Provide the (X, Y) coordinate of the cell's center where the given text is located.  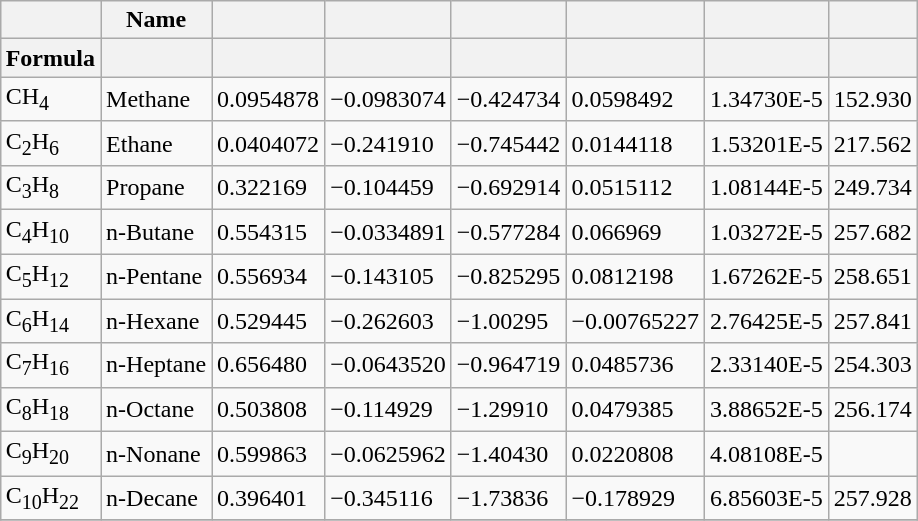
−0.964719 (508, 365)
C9H20 (50, 454)
−1.00295 (508, 321)
Methane (156, 99)
n-Decane (156, 498)
0.0479385 (636, 409)
n-Heptane (156, 365)
1.67262E-5 (766, 276)
0.0515112 (636, 188)
0.0404072 (268, 143)
217.562 (872, 143)
0.556934 (268, 276)
C10H22 (50, 498)
−0.00765227 (636, 321)
n-Pentane (156, 276)
254.303 (872, 365)
0.554315 (268, 232)
n-Octane (156, 409)
−0.0334891 (388, 232)
0.0812198 (636, 276)
−0.104459 (388, 188)
−0.0625962 (388, 454)
0.529445 (268, 321)
C8H18 (50, 409)
−0.114929 (388, 409)
C3H8 (50, 188)
256.174 (872, 409)
−0.143105 (388, 276)
−1.29910 (508, 409)
0.503808 (268, 409)
−0.745442 (508, 143)
1.08144E-5 (766, 188)
Propane (156, 188)
0.322169 (268, 188)
−0.692914 (508, 188)
0.0954878 (268, 99)
C2H6 (50, 143)
2.33140E-5 (766, 365)
Formula (50, 58)
C7H16 (50, 365)
0.066969 (636, 232)
0.599863 (268, 454)
0.0485736 (636, 365)
Ethane (156, 143)
−0.0643520 (388, 365)
C6H14 (50, 321)
1.34730E-5 (766, 99)
257.682 (872, 232)
258.651 (872, 276)
n-Butane (156, 232)
−0.825295 (508, 276)
n-Hexane (156, 321)
257.928 (872, 498)
2.76425E-5 (766, 321)
1.03272E-5 (766, 232)
4.08108E-5 (766, 454)
−0.262603 (388, 321)
257.841 (872, 321)
6.85603E-5 (766, 498)
0.656480 (268, 365)
C4H10 (50, 232)
n-Nonane (156, 454)
249.734 (872, 188)
Name (156, 20)
3.88652E-5 (766, 409)
−1.40430 (508, 454)
0.396401 (268, 498)
−0.0983074 (388, 99)
−0.345116 (388, 498)
CH4 (50, 99)
−1.73836 (508, 498)
1.53201E-5 (766, 143)
0.0144118 (636, 143)
0.0598492 (636, 99)
C5H12 (50, 276)
−0.424734 (508, 99)
0.0220808 (636, 454)
−0.178929 (636, 498)
−0.577284 (508, 232)
−0.241910 (388, 143)
152.930 (872, 99)
